Scan for the cell matching the given text and deliver its [x, y] coordinate at center. 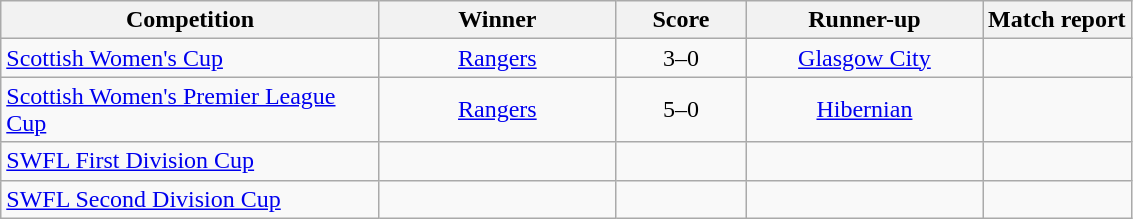
Scottish Women's Premier League Cup [190, 110]
SWFL First Division Cup [190, 161]
Scottish Women's Cup [190, 58]
Match report [1056, 20]
Score [680, 20]
Runner-up [864, 20]
Winner [497, 20]
SWFL Second Division Cup [190, 199]
Competition [190, 20]
Glasgow City [864, 58]
3–0 [680, 58]
5–0 [680, 110]
Hibernian [864, 110]
